For the text-containing cell, return its midpoint in (X, Y) coordinate format. 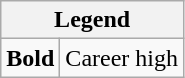
Bold (30, 58)
Career high (122, 58)
Legend (92, 20)
